Return [x, y] of the center of cell containing provided text 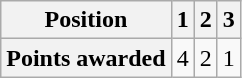
Points awarded [86, 58]
Position [86, 20]
4 [182, 58]
3 [228, 20]
